Pinpoint the cell where the given text exists, returning its (X, Y) midpoint coordinate. 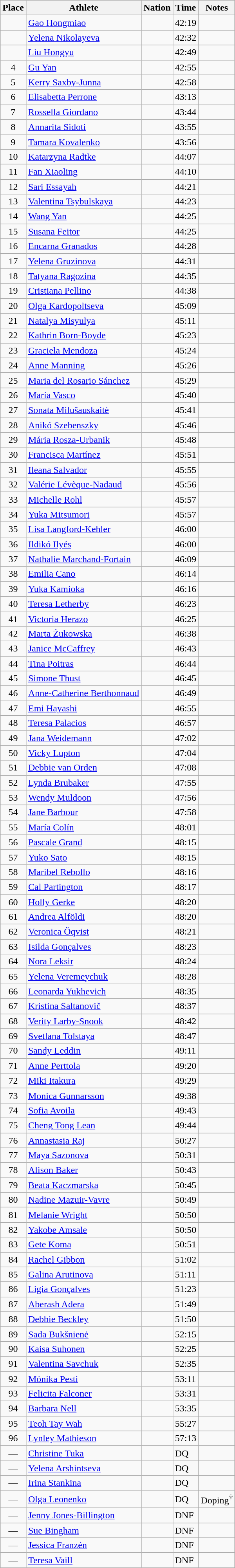
5 (13, 82)
94 (13, 1409)
10 (13, 157)
Miki Itakura (83, 1081)
22 (13, 336)
47:04 (186, 753)
28 (13, 425)
Katarzyna Radtke (83, 157)
74 (13, 1110)
Mária Rosza-Urbanik (83, 440)
Debbie Beckley (83, 1319)
77 (13, 1155)
49:29 (186, 1081)
92 (13, 1379)
Svetlana Tolstaya (83, 1036)
43:56 (186, 142)
Olga Leonenko (83, 1499)
90 (13, 1349)
59 (13, 887)
50 (13, 753)
44:07 (186, 157)
46:44 (186, 664)
Isilda Gonçalves (83, 947)
47:02 (186, 738)
46:23 (186, 604)
51:23 (186, 1289)
Victoria Herazo (83, 619)
Olga Kardopoltseva (83, 306)
36 (13, 544)
50:45 (186, 1185)
38 (13, 574)
Lynda Brubaker (83, 783)
7 (13, 112)
Cristiana Pellino (83, 291)
Encarna Granados (83, 246)
42:49 (186, 52)
93 (13, 1394)
Simone Thust (83, 678)
Anne-Catherine Berthonnaud (83, 693)
Athlete (83, 8)
Ligia Gonçalves (83, 1289)
61 (13, 917)
Kristina Saltanovič (83, 1006)
76 (13, 1140)
46:38 (186, 633)
Ildikó Ilyés (83, 544)
41 (13, 619)
48:23 (186, 947)
Michelle Rohl (83, 500)
49:44 (186, 1125)
30 (13, 455)
50:49 (186, 1200)
Alison Baker (83, 1170)
52:35 (186, 1364)
80 (13, 1200)
Teresa Letherby (83, 604)
60 (13, 902)
45:51 (186, 455)
51:49 (186, 1304)
69 (13, 1036)
Sandy Leddin (83, 1051)
48 (13, 723)
86 (13, 1289)
Aberash Adera (83, 1304)
Yuka Kamioka (83, 589)
46:57 (186, 723)
31 (13, 470)
Susana Feitor (83, 231)
49:20 (186, 1066)
95 (13, 1424)
Emi Hayashi (83, 708)
Gu Yan (83, 67)
75 (13, 1125)
Yakobe Amsale (83, 1230)
78 (13, 1170)
27 (13, 410)
Monica Gunnarsson (83, 1095)
35 (13, 529)
45:55 (186, 470)
43:44 (186, 112)
46:14 (186, 574)
73 (13, 1095)
50:31 (186, 1155)
13 (13, 202)
Sonata Milušauskaitė (83, 410)
23 (13, 350)
52:15 (186, 1334)
50:27 (186, 1140)
96 (13, 1438)
44:38 (186, 291)
Valérie Lévèque-Nadaud (83, 485)
Leonarda Yukhevich (83, 991)
25 (13, 380)
Rossella Giordano (83, 112)
48:35 (186, 991)
47:55 (186, 783)
Anne Perttola (83, 1066)
Jana Weidemann (83, 738)
Beata Kaczmarska (83, 1185)
51:02 (186, 1259)
Tamara Kovalenko (83, 142)
55 (13, 827)
52 (13, 783)
48:17 (186, 887)
Kerry Saxby-Junna (83, 82)
45:26 (186, 365)
Tina Poitras (83, 664)
34 (13, 514)
Teresa Palacios (83, 723)
83 (13, 1245)
33 (13, 500)
Christine Tuka (83, 1453)
57:13 (186, 1438)
Melanie Wright (83, 1215)
Tatyana Ragozina (83, 276)
8 (13, 127)
58 (13, 872)
81 (13, 1215)
Jane Barbour (83, 812)
Annastasia Raj (83, 1140)
20 (13, 306)
Time (186, 8)
Nathalie Marchand-Fortain (83, 559)
Lynley Mathieson (83, 1438)
48:42 (186, 1021)
Fan Xiaoling (83, 171)
Valentina Tsybulskaya (83, 202)
Wendy Muldoon (83, 798)
45:46 (186, 425)
46:09 (186, 559)
Nadine Mazuir-Vavre (83, 1200)
Maribel Rebollo (83, 872)
46 (13, 693)
Yuko Sato (83, 857)
Francisca Martínez (83, 455)
79 (13, 1185)
48:16 (186, 872)
46:25 (186, 619)
Jessica Franzén (83, 1545)
Galina Arutinova (83, 1274)
49:11 (186, 1051)
89 (13, 1334)
50:51 (186, 1245)
Sari Essayah (83, 187)
Ileana Salvador (83, 470)
Irina Stankina (83, 1483)
42:32 (186, 38)
40 (13, 604)
44:28 (186, 246)
48:01 (186, 827)
Mónika Pesti (83, 1379)
51:50 (186, 1319)
39 (13, 589)
11 (13, 171)
46:49 (186, 693)
Anne Manning (83, 365)
44:10 (186, 171)
44:21 (186, 187)
21 (13, 321)
53:31 (186, 1394)
63 (13, 947)
Kathrin Born-Boyde (83, 336)
Nation (157, 8)
6 (13, 97)
53:11 (186, 1379)
85 (13, 1274)
Natalya Misyulya (83, 321)
54 (13, 812)
Sofia Avoila (83, 1110)
29 (13, 440)
44:31 (186, 261)
Gete Koma (83, 1245)
Rachel Gibbon (83, 1259)
44:35 (186, 276)
9 (13, 142)
65 (13, 976)
46:16 (186, 589)
42 (13, 633)
55:27 (186, 1424)
26 (13, 395)
42:55 (186, 67)
44:23 (186, 202)
Barbara Nell (83, 1409)
Yelena Gruzinova (83, 261)
47:58 (186, 812)
45:29 (186, 380)
Veronica Öqvist (83, 932)
Verity Larby-Snook (83, 1021)
45:11 (186, 321)
71 (13, 1066)
45:48 (186, 440)
Marta Żukowska (83, 633)
45:24 (186, 350)
91 (13, 1364)
Lisa Langford-Kehler (83, 529)
14 (13, 217)
Cal Partington (83, 887)
48:21 (186, 932)
16 (13, 246)
42:58 (186, 82)
Yelena Arshintseva (83, 1468)
María Colín (83, 827)
47 (13, 708)
Doping† (217, 1499)
49:38 (186, 1095)
72 (13, 1081)
49 (13, 738)
45:40 (186, 395)
Yelena Nikolayeva (83, 38)
48:28 (186, 976)
53:35 (186, 1409)
64 (13, 962)
82 (13, 1230)
María Vasco (83, 395)
46:45 (186, 678)
46:43 (186, 648)
50:43 (186, 1170)
Elisabetta Perrone (83, 97)
87 (13, 1304)
57 (13, 857)
Graciela Mendoza (83, 350)
43:13 (186, 97)
51:11 (186, 1274)
Maria del Rosario Sánchez (83, 380)
Valentina Savchuk (83, 1364)
24 (13, 365)
48:37 (186, 1006)
66 (13, 991)
Place (13, 8)
18 (13, 276)
49:43 (186, 1110)
88 (13, 1319)
Yelena Veremeychuk (83, 976)
Notes (217, 8)
Teoh Tay Wah (83, 1424)
15 (13, 231)
Sue Bingham (83, 1530)
Emilia Cano (83, 574)
48:24 (186, 962)
47:56 (186, 798)
Sada Bukšnienė (83, 1334)
67 (13, 1006)
Nora Leksir (83, 962)
Liu Hongyu (83, 52)
Jenny Jones-Billington (83, 1516)
47:08 (186, 768)
45:56 (186, 485)
68 (13, 1021)
Vicky Lupton (83, 753)
Janice McCaffrey (83, 648)
Wang Yan (83, 217)
62 (13, 932)
45 (13, 678)
45:09 (186, 306)
Holly Gerke (83, 902)
45:41 (186, 410)
53 (13, 798)
Cheng Tong Lean (83, 1125)
43:55 (186, 127)
46:55 (186, 708)
Kaisa Suhonen (83, 1349)
Felicita Falconer (83, 1394)
12 (13, 187)
84 (13, 1259)
48:47 (186, 1036)
70 (13, 1051)
Yuka Mitsumori (83, 514)
32 (13, 485)
44 (13, 664)
43 (13, 648)
19 (13, 291)
Annarita Sidoti (83, 127)
Andrea Alföldi (83, 917)
Teresa Vaill (83, 1560)
37 (13, 559)
51 (13, 768)
45:23 (186, 336)
42:19 (186, 23)
Maya Sazonova (83, 1155)
Pascale Grand (83, 842)
Gao Hongmiao (83, 23)
Anikó Szebenszky (83, 425)
56 (13, 842)
4 (13, 67)
Debbie van Orden (83, 768)
17 (13, 261)
52:25 (186, 1349)
